Detect which cell encompasses the target text, then output its (x, y) center coordinate. 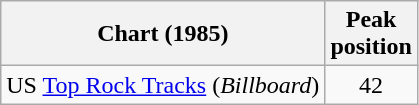
Peakposition (371, 34)
US Top Rock Tracks (Billboard) (163, 85)
Chart (1985) (163, 34)
42 (371, 85)
